Capture the cell that displays the provided text and extract its [x, y] central coordinate. 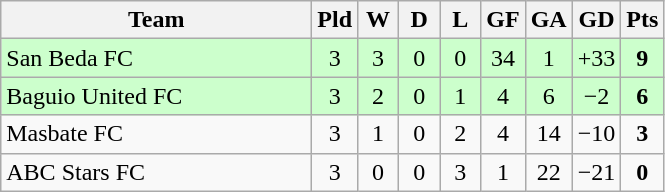
−10 [596, 134]
D [420, 20]
34 [503, 58]
−2 [596, 96]
14 [548, 134]
Team [156, 20]
ABC Stars FC [156, 172]
L [460, 20]
−21 [596, 172]
Masbate FC [156, 134]
Pld [335, 20]
+33 [596, 58]
22 [548, 172]
Baguio United FC [156, 96]
San Beda FC [156, 58]
GA [548, 20]
GF [503, 20]
GD [596, 20]
Pts [642, 20]
W [378, 20]
9 [642, 58]
